Scan for the cell matching the given text and deliver its [X, Y] coordinate at center. 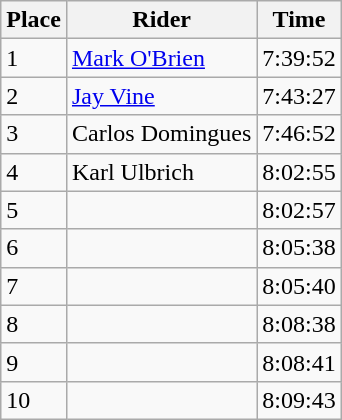
8:05:38 [299, 248]
2 [34, 96]
6 [34, 248]
7 [34, 286]
Place [34, 20]
Jay Vine [161, 96]
8:09:43 [299, 400]
Carlos Domingues [161, 134]
Time [299, 20]
7:46:52 [299, 134]
Rider [161, 20]
Mark O'Brien [161, 58]
1 [34, 58]
7:43:27 [299, 96]
8 [34, 324]
Karl Ulbrich [161, 172]
7:39:52 [299, 58]
8:02:55 [299, 172]
8:08:41 [299, 362]
5 [34, 210]
4 [34, 172]
8:02:57 [299, 210]
9 [34, 362]
8:05:40 [299, 286]
8:08:38 [299, 324]
10 [34, 400]
3 [34, 134]
